Return (x, y) of the center of cell containing provided text 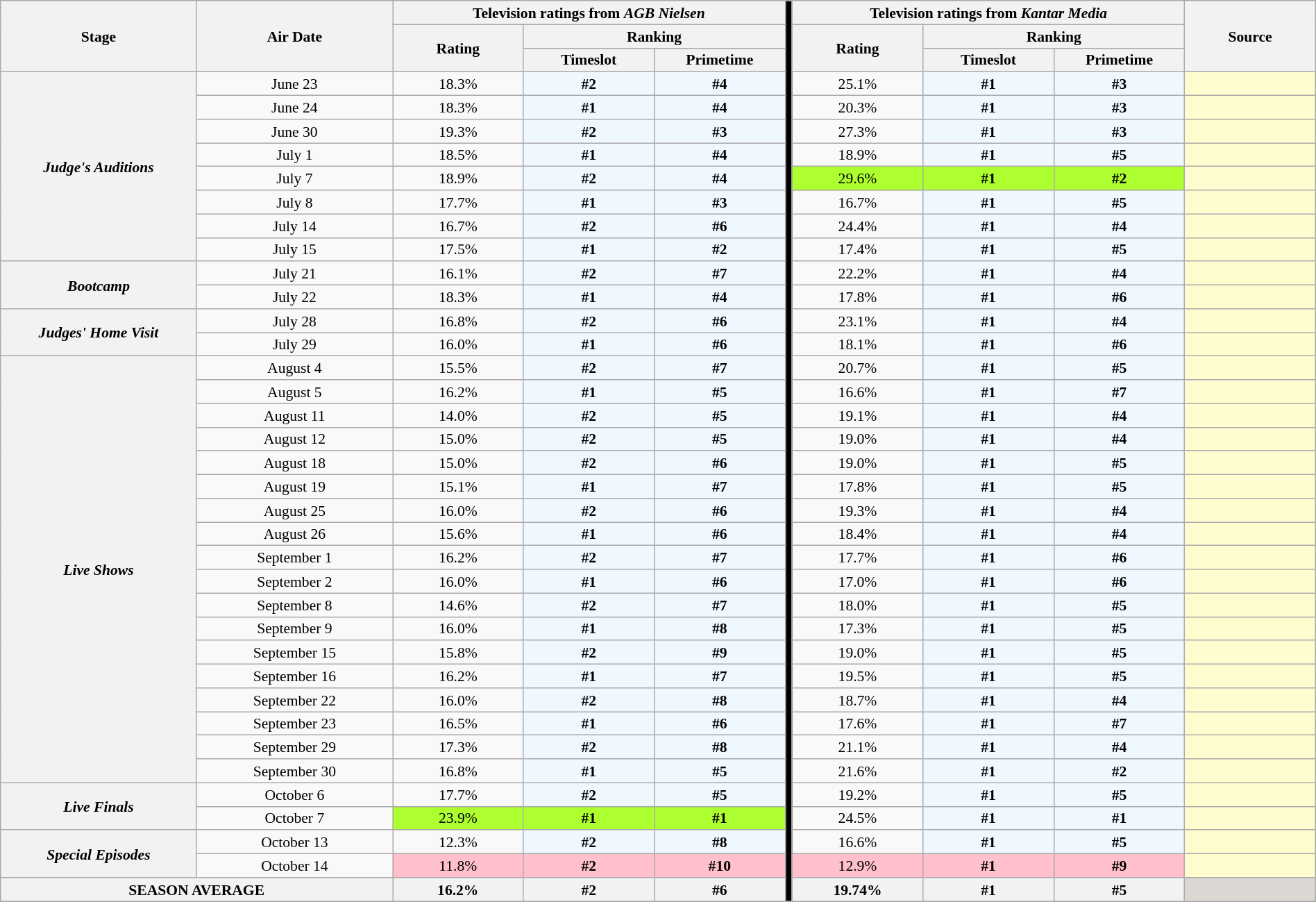
17.6% (857, 724)
15.6% (458, 534)
August 11 (294, 415)
August 4 (294, 368)
18.0% (857, 605)
Judge's Auditions (99, 167)
29.6% (857, 178)
August 18 (294, 463)
July 28 (294, 321)
21.6% (857, 771)
June 30 (294, 131)
October 13 (294, 842)
17.5% (458, 249)
16.5% (458, 724)
September 8 (294, 605)
Stage (99, 36)
September 29 (294, 747)
18.5% (458, 155)
18.4% (857, 534)
27.3% (857, 131)
19.1% (857, 415)
September 22 (294, 700)
14.0% (458, 415)
September 16 (294, 676)
18.1% (857, 344)
Special Episodes (99, 854)
October 7 (294, 818)
June 23 (294, 84)
October 6 (294, 794)
18.7% (857, 700)
July 15 (294, 249)
19.2% (857, 794)
October 14 (294, 866)
July 8 (294, 202)
August 26 (294, 534)
Television ratings from Kantar Media (988, 12)
25.1% (857, 84)
August 19 (294, 487)
September 23 (294, 724)
July 14 (294, 226)
23.9% (458, 818)
23.1% (857, 321)
July 29 (294, 344)
June 24 (294, 108)
12.3% (458, 842)
Bootcamp (99, 285)
19.5% (857, 676)
September 1 (294, 558)
15.1% (458, 487)
#10 (719, 866)
July 1 (294, 155)
July 21 (294, 274)
21.1% (857, 747)
Judges' Home Visit (99, 333)
Live Finals (99, 806)
14.6% (458, 605)
September 2 (294, 581)
15.8% (458, 653)
Live Shows (99, 569)
24.5% (857, 818)
August 5 (294, 392)
September 15 (294, 653)
20.3% (857, 108)
19.74% (857, 890)
September 30 (294, 771)
August 25 (294, 510)
15.5% (458, 368)
16.1% (458, 274)
July 7 (294, 178)
August 12 (294, 439)
12.9% (857, 866)
17.4% (857, 249)
22.2% (857, 274)
Air Date (294, 36)
20.7% (857, 368)
July 22 (294, 297)
SEASON AVERAGE (197, 890)
Source (1250, 36)
Television ratings from AGB Nielsen (589, 12)
24.4% (857, 226)
September 9 (294, 628)
17.0% (857, 581)
11.8% (458, 866)
